Identify which cell holds the provided text, then report its [x, y] central coordinate. 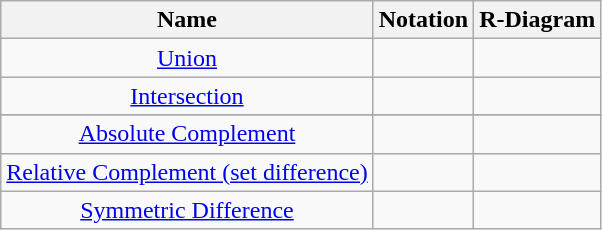
Symmetric Difference [187, 210]
Absolute Complement [187, 134]
Union [187, 58]
Name [187, 20]
Intersection [187, 96]
Notation [423, 20]
Relative Complement (set difference) [187, 172]
R-Diagram [538, 20]
